Search for the cell housing the specified text and yield its (X, Y) center coordinate. 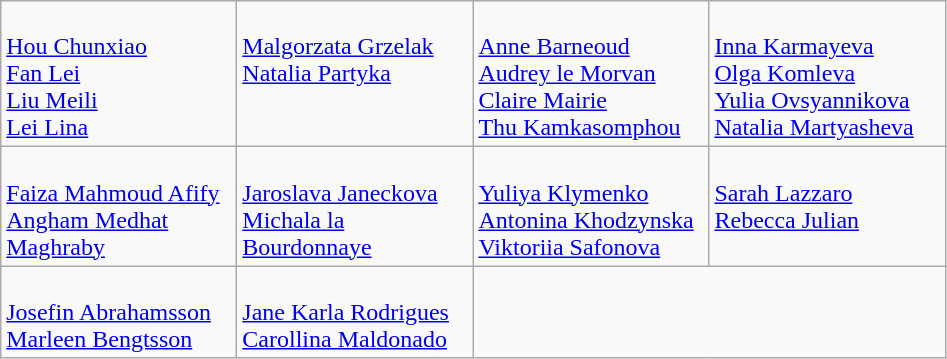
Sarah LazzaroRebecca Julian (827, 206)
Yuliya KlymenkoAntonina KhodzynskaViktoriia Safonova (591, 206)
Jaroslava JaneckovaMichala la Bourdonnaye (355, 206)
Jane Karla RodriguesCarollina Maldonado (355, 312)
Malgorzata GrzelakNatalia Partyka (355, 74)
Inna KarmayevaOlga KomlevaYulia OvsyannikovaNatalia Martyasheva (827, 74)
Josefin AbrahamssonMarleen Bengtsson (119, 312)
Hou ChunxiaoFan LeiLiu MeiliLei Lina (119, 74)
Anne BarneoudAudrey le MorvanClaire MairieThu Kamkasomphou (591, 74)
Faiza Mahmoud AfifyAngham Medhat Maghraby (119, 206)
